Find where the given text appears and provide that cell's center as (X, Y) coordinate. 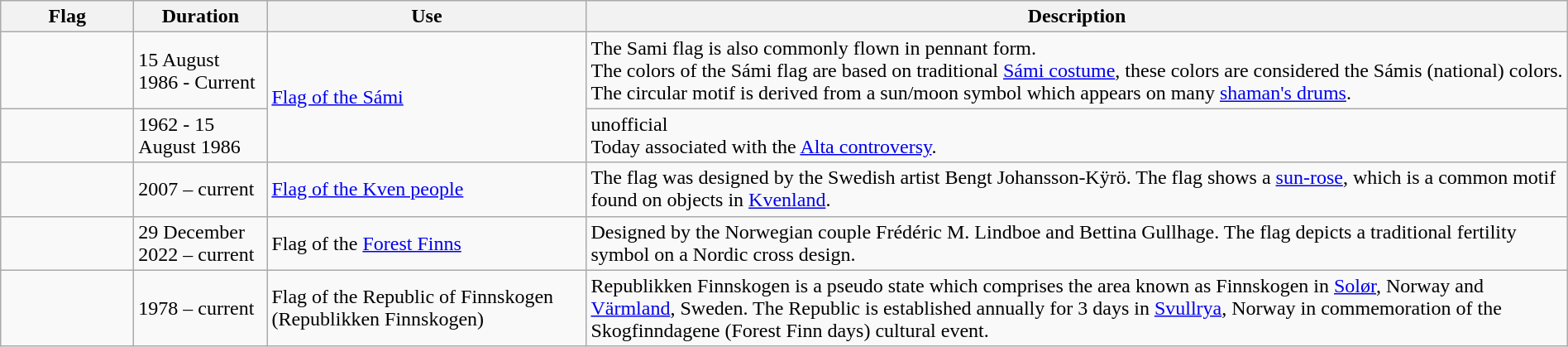
Flag of the Sámi (427, 98)
Flag (68, 17)
2007 – current (200, 189)
15 August 1986 - Current (200, 70)
29 December 2022 – current (200, 243)
Designed by the Norwegian couple Frédéric M. Lindboe and Bettina Gullhage. The flag depicts a traditional fertility symbol on a Nordic cross design. (1077, 243)
1978 – current (200, 308)
The flag was designed by the Swedish artist Bengt Johansson-Kÿrö. The flag shows a sun-rose, which is a common motif found on objects in Kvenland. (1077, 189)
unofficialToday associated with the Alta controversy. (1077, 136)
Flag of the Forest Finns (427, 243)
Use (427, 17)
1962 - 15 August 1986 (200, 136)
Flag of the Republic of Finnskogen (Republikken Finnskogen) (427, 308)
Flag of the Kven people (427, 189)
Duration (200, 17)
Description (1077, 17)
